Search for the cell housing the specified text and yield its [X, Y] center coordinate. 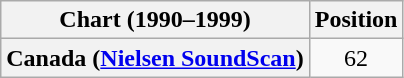
Canada (Nielsen SoundScan) [155, 58]
Chart (1990–1999) [155, 20]
Position [356, 20]
62 [356, 58]
